Search for the cell housing the specified text and yield its [x, y] center coordinate. 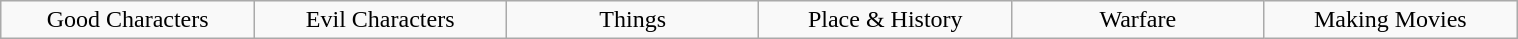
Warfare [1138, 20]
Good Characters [128, 20]
Making Movies [1390, 20]
Things [632, 20]
Place & History [886, 20]
Evil Characters [380, 20]
